Search for the cell housing the specified text and yield its [X, Y] center coordinate. 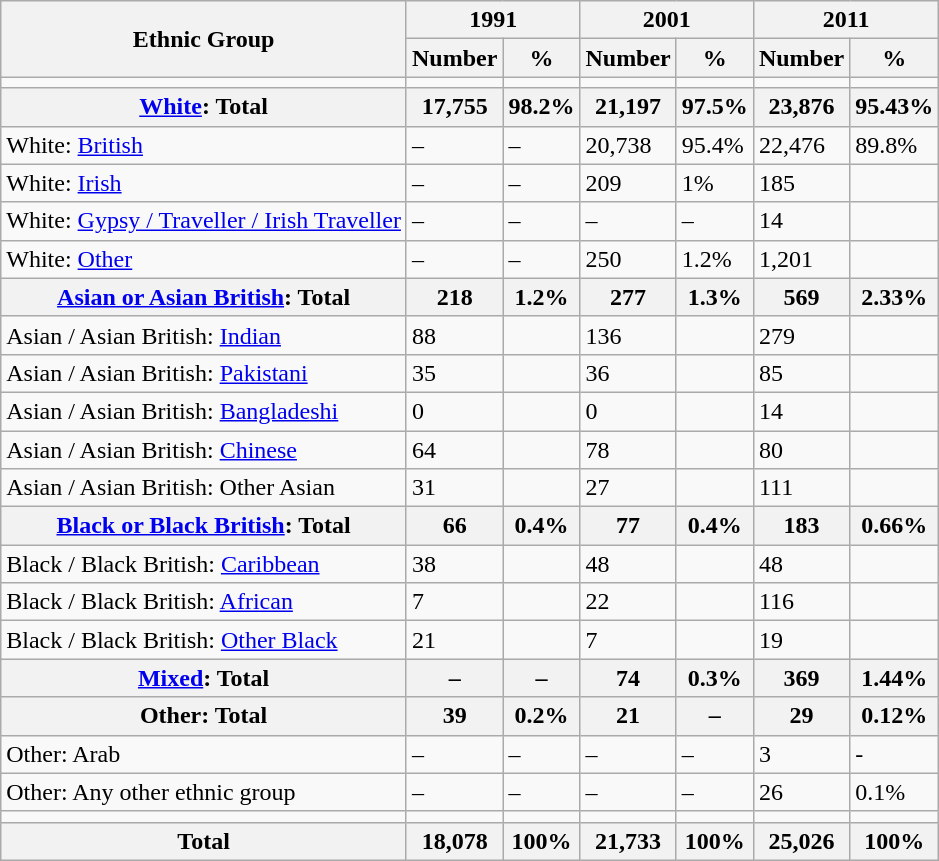
250 [628, 259]
74 [628, 678]
Mixed: Total [204, 678]
95.4% [714, 145]
369 [801, 678]
Other: Total [204, 716]
21,733 [628, 841]
White: Irish [204, 183]
2011 [846, 20]
0.66% [894, 526]
29 [801, 716]
17,755 [454, 107]
1.44% [894, 678]
183 [801, 526]
Asian or Asian British: Total [204, 297]
Asian / Asian British: Bangladeshi [204, 411]
218 [454, 297]
Ethnic Group [204, 39]
1991 [492, 20]
136 [628, 335]
1% [714, 183]
39 [454, 716]
Other: Arab [204, 754]
89.8% [894, 145]
Asian / Asian British: Other Asian [204, 488]
3 [801, 754]
- [894, 754]
36 [628, 373]
Total [204, 841]
White: Other [204, 259]
209 [628, 183]
1,201 [801, 259]
26 [801, 792]
35 [454, 373]
31 [454, 488]
111 [801, 488]
2.33% [894, 297]
Black / Black British: Caribbean [204, 564]
0.3% [714, 678]
27 [628, 488]
95.43% [894, 107]
569 [801, 297]
0.1% [894, 792]
Asian / Asian British: Chinese [204, 449]
Other: Any other ethnic group [204, 792]
0.2% [542, 716]
21,197 [628, 107]
White: Gypsy / Traveller / Irish Traveller [204, 221]
116 [801, 602]
80 [801, 449]
0.12% [894, 716]
66 [454, 526]
18,078 [454, 841]
64 [454, 449]
185 [801, 183]
1.3% [714, 297]
22 [628, 602]
White: Total [204, 107]
279 [801, 335]
Black / Black British: Other Black [204, 640]
38 [454, 564]
77 [628, 526]
Black or Black British: Total [204, 526]
White: British [204, 145]
23,876 [801, 107]
88 [454, 335]
Black / Black British: African [204, 602]
85 [801, 373]
20,738 [628, 145]
97.5% [714, 107]
277 [628, 297]
Asian / Asian British: Indian [204, 335]
78 [628, 449]
22,476 [801, 145]
19 [801, 640]
Asian / Asian British: Pakistani [204, 373]
2001 [666, 20]
98.2% [542, 107]
25,026 [801, 841]
